Capture the cell that displays the provided text and extract its (X, Y) central coordinate. 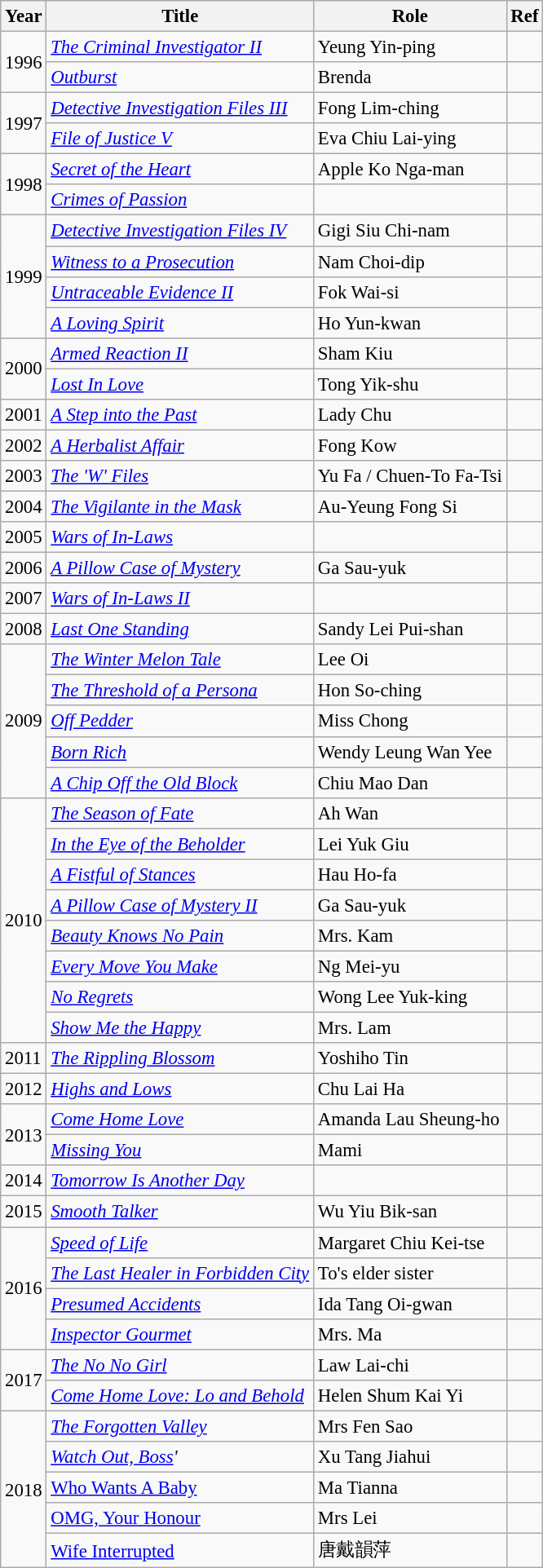
Beauty Knows No Pain (180, 936)
2005 (24, 537)
To's elder sister (410, 1273)
Armed Reaction II (180, 353)
The Forgotten Valley (180, 1426)
A Pillow Case of Mystery II (180, 905)
Wu Yiu Bik-san (410, 1212)
Smooth Talker (180, 1212)
Who Wants A Baby (180, 1487)
OMG, Your Honour (180, 1518)
Secret of the Heart (180, 170)
Fong Lim-ching (410, 108)
The No No Girl (180, 1365)
Highs and Lows (180, 1089)
In the Eye of the Beholder (180, 844)
A Fistful of Stances (180, 875)
Every Move You Make (180, 966)
Off Pedder (180, 722)
Detective Investigation Files III (180, 108)
唐戴韻萍 (410, 1551)
Mrs Fen Sao (410, 1426)
Chu Lai Ha (410, 1089)
Show Me the Happy (180, 1028)
2000 (24, 369)
Untraceable Evidence II (180, 292)
Mrs. Lam (410, 1028)
Watch Out, Boss' (180, 1457)
2016 (24, 1288)
2018 (24, 1489)
2008 (24, 629)
The Season of Fate (180, 813)
2010 (24, 920)
Tong Yik-shu (410, 384)
Wong Lee Yuk-king (410, 997)
1999 (24, 276)
Year (24, 16)
Lee Oi (410, 660)
Detective Investigation Files IV (180, 231)
2001 (24, 415)
A Chip Off the Old Block (180, 783)
Yoshiho Tin (410, 1058)
Margaret Chiu Kei-tse (410, 1243)
2013 (24, 1135)
The Last Healer in Forbidden City (180, 1273)
2014 (24, 1182)
2009 (24, 721)
Born Rich (180, 752)
The Vigilante in the Mask (180, 506)
Fok Wai-si (410, 292)
A Loving Spirit (180, 323)
Witness to a Prosecution (180, 262)
Wars of In-Laws (180, 537)
A Herbalist Affair (180, 445)
Sandy Lei Pui-shan (410, 629)
Nam Choi-dip (410, 262)
The Threshold of a Persona (180, 691)
Yeung Yin-ping (410, 47)
Ref (525, 16)
Mrs. Kam (410, 936)
Apple Ko Nga-man (410, 170)
Miss Chong (410, 722)
Sham Kiu (410, 353)
Helen Shum Kai Yi (410, 1396)
2007 (24, 598)
Hon So-ching (410, 691)
Wars of In-Laws II (180, 598)
Last One Standing (180, 629)
1998 (24, 184)
Gigi Siu Chi-nam (410, 231)
Amanda Lau Sheung-ho (410, 1120)
2002 (24, 445)
Xu Tang Jiahui (410, 1457)
Outburst (180, 77)
2011 (24, 1058)
Ida Tang Oi-gwan (410, 1304)
Fong Kow (410, 445)
2004 (24, 506)
2006 (24, 568)
Mrs. Ma (410, 1334)
The Winter Melon Tale (180, 660)
No Regrets (180, 997)
Wife Interrupted (180, 1551)
Inspector Gourmet (180, 1334)
Tomorrow Is Another Day (180, 1182)
Hau Ho-fa (410, 875)
Mrs Lei (410, 1518)
Law Lai-chi (410, 1365)
Come Home Love: Lo and Behold (180, 1396)
The Criminal Investigator II (180, 47)
Crimes of Passion (180, 200)
1996 (24, 62)
Ho Yun-kwan (410, 323)
2017 (24, 1380)
Au-Yeung Fong Si (410, 506)
Lei Yuk Giu (410, 844)
Wendy Leung Wan Yee (410, 752)
Yu Fa / Chuen-To Fa-Tsi (410, 476)
Eva Chiu Lai-ying (410, 139)
Chiu Mao Dan (410, 783)
A Step into the Past (180, 415)
2003 (24, 476)
Title (180, 16)
Brenda (410, 77)
File of Justice V (180, 139)
Come Home Love (180, 1120)
The Rippling Blossom (180, 1058)
Lost In Love (180, 384)
Ah Wan (410, 813)
Ma Tianna (410, 1487)
Ng Mei-yu (410, 966)
Mami (410, 1151)
Missing You (180, 1151)
1997 (24, 124)
The 'W' Files (180, 476)
Speed of Life (180, 1243)
Lady Chu (410, 415)
A Pillow Case of Mystery (180, 568)
2012 (24, 1089)
Role (410, 16)
Presumed Accidents (180, 1304)
2015 (24, 1212)
